Output the [x, y] coordinate of the center of the cell containing the given text.  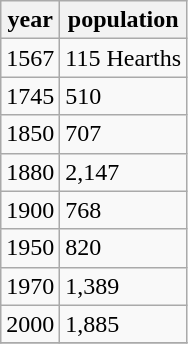
1850 [30, 134]
2,147 [124, 172]
1950 [30, 248]
510 [124, 96]
1970 [30, 286]
1900 [30, 210]
707 [124, 134]
population [124, 20]
1,389 [124, 286]
year [30, 20]
2000 [30, 324]
1567 [30, 58]
1745 [30, 96]
115 Hearths [124, 58]
768 [124, 210]
820 [124, 248]
1880 [30, 172]
1,885 [124, 324]
